Detect which cell encompasses the target text, then output its [x, y] center coordinate. 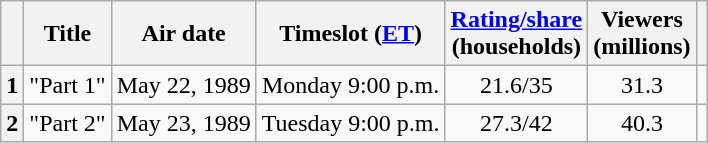
"Part 2" [68, 123]
Viewers(millions) [642, 34]
Air date [184, 34]
2 [12, 123]
"Part 1" [68, 85]
1 [12, 85]
Tuesday 9:00 p.m. [350, 123]
21.6/35 [516, 85]
Timeslot (ET) [350, 34]
Title [68, 34]
40.3 [642, 123]
31.3 [642, 85]
May 22, 1989 [184, 85]
Rating/share(households) [516, 34]
27.3/42 [516, 123]
May 23, 1989 [184, 123]
Monday 9:00 p.m. [350, 85]
